For the text-containing cell, return its midpoint in (x, y) coordinate format. 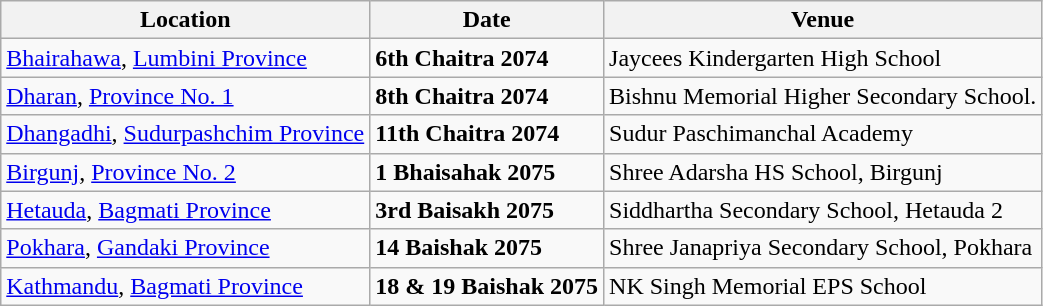
8th Chaitra 2074 (487, 96)
Jaycees Kindergarten High School (823, 58)
11th Chaitra 2074 (487, 134)
Venue (823, 20)
Siddhartha Secondary School, Hetauda 2 (823, 210)
14 Baishak 2075 (487, 248)
Sudur Paschimanchal Academy (823, 134)
Bishnu Memorial Higher Secondary School. (823, 96)
Kathmandu, Bagmati Province (186, 286)
Shree Adarsha HS School, Birgunj (823, 172)
6th Chaitra 2074 (487, 58)
Pokhara, Gandaki Province (186, 248)
1 Bhaisahak 2075 (487, 172)
Birgunj, Province No. 2 (186, 172)
Hetauda, Bagmati Province (186, 210)
Bhairahawa, Lumbini Province (186, 58)
Dhangadhi, Sudurpashchim Province (186, 134)
Location (186, 20)
Date (487, 20)
18 & 19 Baishak 2075 (487, 286)
NK Singh Memorial EPS School (823, 286)
Shree Janapriya Secondary School, Pokhara (823, 248)
3rd Baisakh 2075 (487, 210)
Dharan, Province No. 1 (186, 96)
